Determine the [X, Y] coordinate at the center of the cell enclosing the given text.  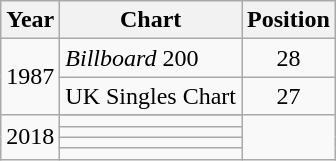
Year [30, 20]
Billboard 200 [151, 58]
1987 [30, 77]
Chart [151, 20]
27 [289, 96]
UK Singles Chart [151, 96]
28 [289, 58]
2018 [30, 137]
Position [289, 20]
